Extract the [x, y] coordinate from the center of the cell holding the provided text.  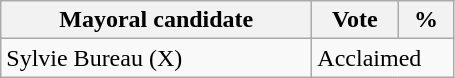
% [426, 20]
Vote [355, 20]
Sylvie Bureau (X) [156, 58]
Acclaimed [383, 58]
Mayoral candidate [156, 20]
